From the cell containing the given text, extract its center point as (X, Y) coordinate. 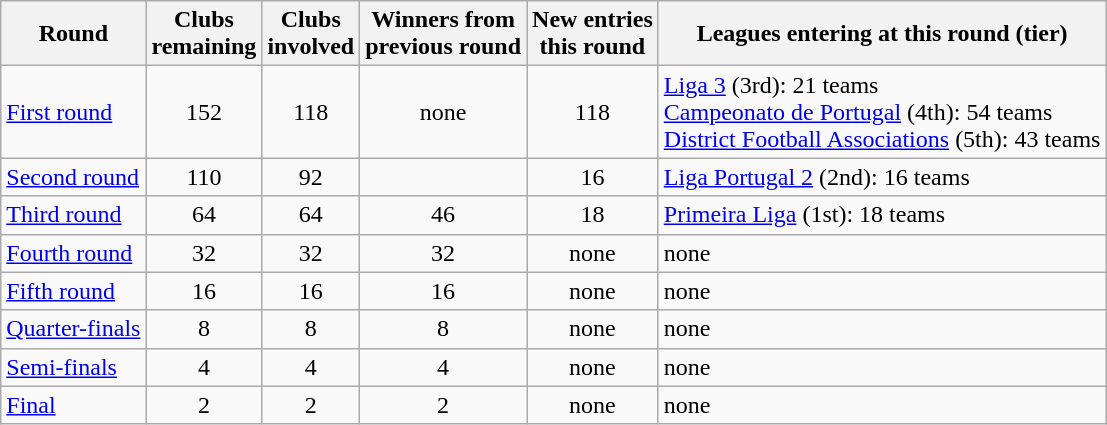
First round (74, 112)
46 (444, 215)
Fourth round (74, 253)
Third round (74, 215)
New entriesthis round (593, 34)
Liga 3 (3rd): 21 teamsCampeonato de Portugal (4th): 54 teamsDistrict Football Associations (5th): 43 teams (882, 112)
Leagues entering at this round (tier) (882, 34)
152 (204, 112)
Second round (74, 177)
Round (74, 34)
Winners fromprevious round (444, 34)
Final (74, 405)
Quarter-finals (74, 329)
Liga Portugal 2 (2nd): 16 teams (882, 177)
Primeira Liga (1st): 18 teams (882, 215)
110 (204, 177)
Clubsremaining (204, 34)
Fifth round (74, 291)
Clubsinvolved (311, 34)
92 (311, 177)
18 (593, 215)
Semi-finals (74, 367)
